Locate the cell with the specified text and output its (X, Y) center coordinate. 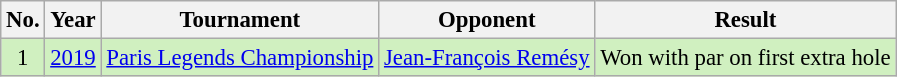
Tournament (240, 20)
No. (23, 20)
Result (746, 20)
Opponent (487, 20)
Paris Legends Championship (240, 58)
Jean-François Remésy (487, 58)
2019 (73, 58)
Won with par on first extra hole (746, 58)
Year (73, 20)
1 (23, 58)
